For the text-containing cell, return its midpoint in [X, Y] coordinate format. 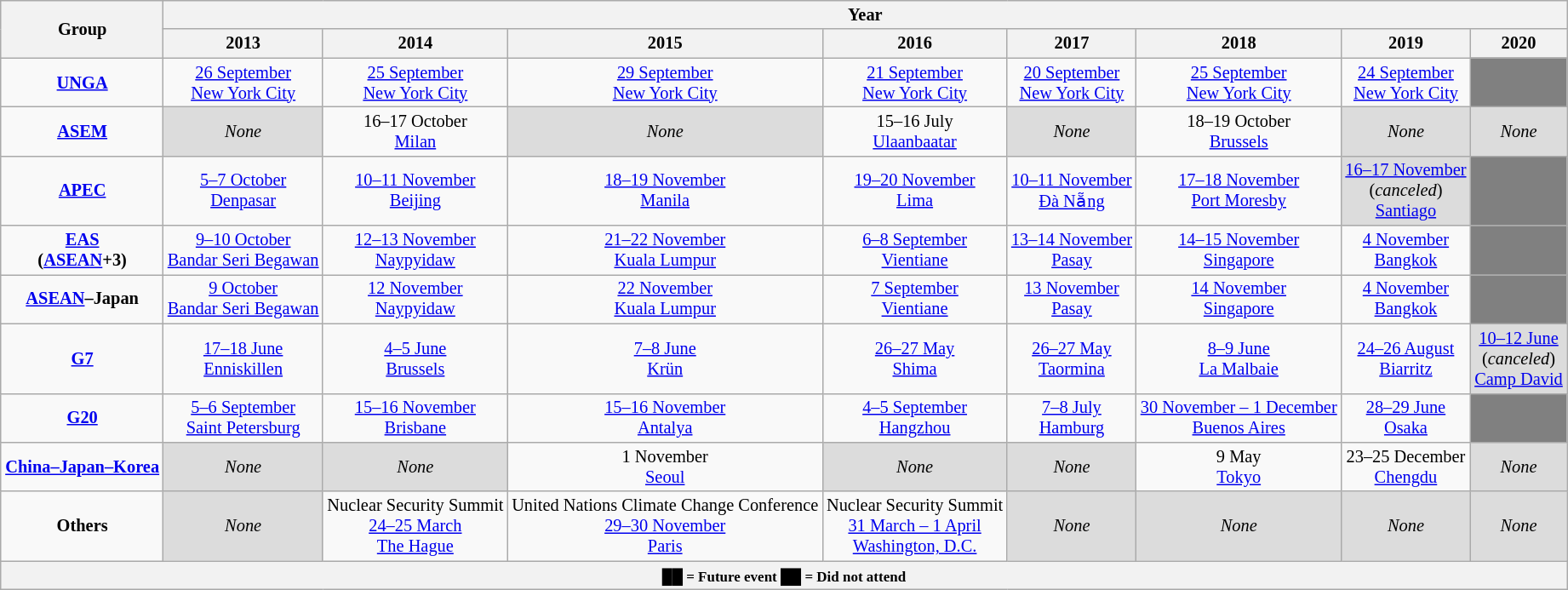
10–12 June(canceled) Camp David [1519, 358]
12–13 November Naypyidaw [415, 250]
23–25 December Chengdu [1406, 467]
9 May Tokyo [1239, 467]
24–26 August Biarritz [1406, 358]
15–16 July Ulaanbaatar [914, 131]
Group [82, 29]
G20 [82, 418]
9–10 October Bandar Seri Begawan [243, 250]
2019 [1406, 43]
13 November Pasay [1072, 299]
Nuclear Security Summit31 March – 1 April Washington, D.C. [914, 526]
12 November Naypyidaw [415, 299]
21–22 November Kuala Lumpur [665, 250]
7–8 June Krün [665, 358]
14–15 November Singapore [1239, 250]
7–8 July Hamburg [1072, 418]
15–16 November Antalya [665, 418]
26 September New York City [243, 83]
17–18 June Enniskillen [243, 358]
28–29 June Osaka [1406, 418]
10–11 November Đà Nẵng [1072, 191]
7 September Vientiane [914, 299]
16–17 November(canceled) Santiago [1406, 191]
30 November – 1 December Buenos Aires [1239, 418]
13–14 November Pasay [1072, 250]
2018 [1239, 43]
2013 [243, 43]
24 September New York City [1406, 83]
26–27 May Taormina [1072, 358]
9 October Bandar Seri Begawan [243, 299]
2015 [665, 43]
18–19 November Manila [665, 191]
19–20 November Lima [914, 191]
10–11 November Beijing [415, 191]
EAS(ASEAN+3) [82, 250]
22 November Kuala Lumpur [665, 299]
8–9 June La Malbaie [1239, 358]
16–17 October Milan [415, 131]
5–6 September Saint Petersburg [243, 418]
26–27 May Shima [914, 358]
20 September New York City [1072, 83]
2020 [1519, 43]
29 September New York City [665, 83]
Others [82, 526]
Nuclear Security Summit24–25 March The Hague [415, 526]
2017 [1072, 43]
18–19 October Brussels [1239, 131]
2016 [914, 43]
ASEAN–Japan [82, 299]
G7 [82, 358]
2014 [415, 43]
14 November Singapore [1239, 299]
Year [865, 14]
6–8 September Vientiane [914, 250]
5–7 October Denpasar [243, 191]
ASEM [82, 131]
United Nations Climate Change Conference29–30 November Paris [665, 526]
1 November Seoul [665, 467]
21 September New York City [914, 83]
UNGA [82, 83]
China–Japan–Korea [82, 467]
17–18 November Port Moresby [1239, 191]
██ = Future event ██ = Did not attend [783, 576]
15–16 November Brisbane [415, 418]
4–5 September Hangzhou [914, 418]
4–5 June Brussels [415, 358]
APEC [82, 191]
